Detect which cell encompasses the target text, then output its (X, Y) center coordinate. 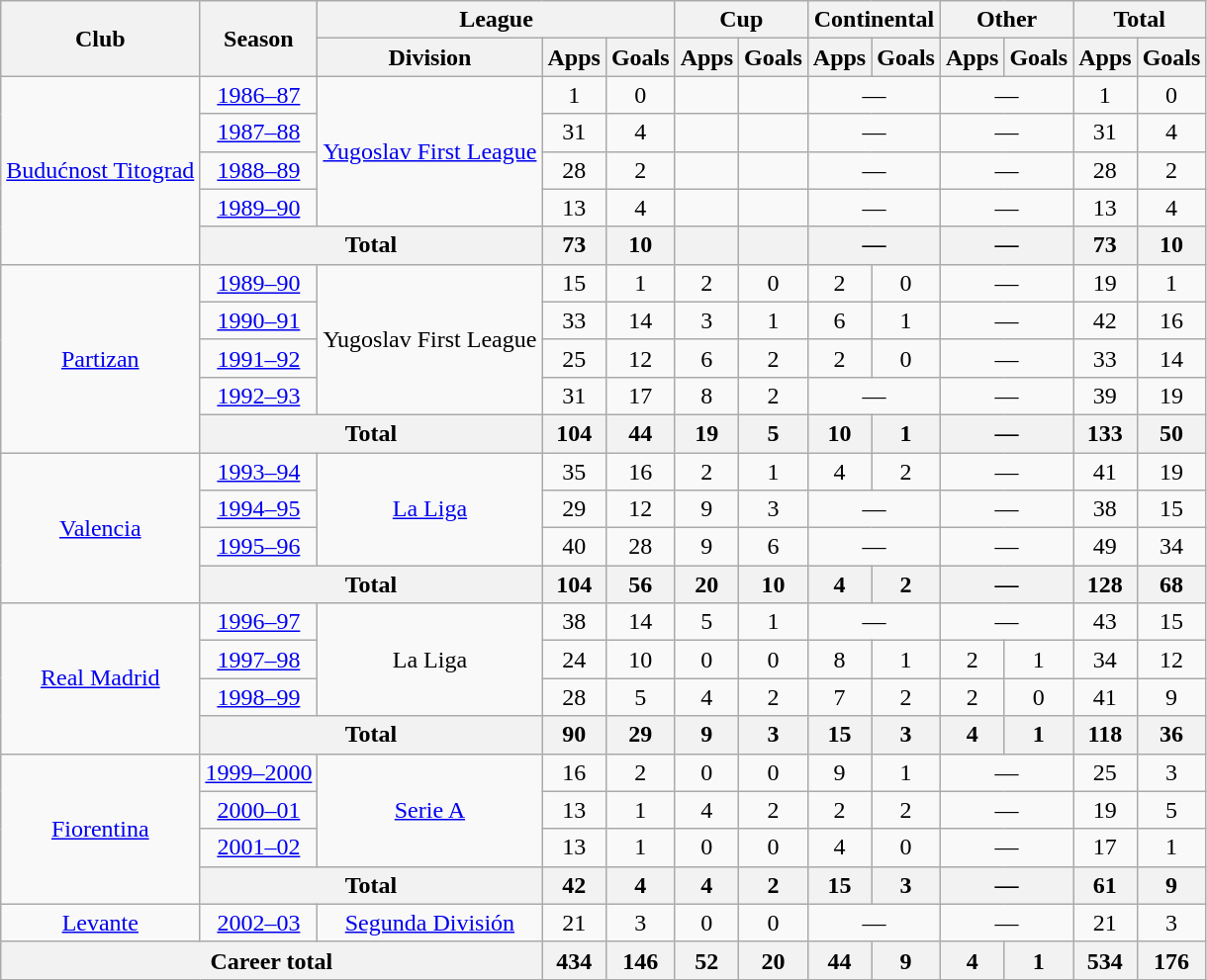
Fiorentina (101, 829)
146 (640, 960)
1990–91 (259, 320)
68 (1171, 584)
Serie A (429, 810)
Budućnost Titograd (101, 170)
Career total (271, 960)
2002–03 (259, 923)
61 (1105, 885)
1988–89 (259, 170)
Continental (874, 20)
1997–98 (259, 660)
Division (429, 57)
1996–97 (259, 622)
1999–2000 (259, 772)
Levante (101, 923)
Other (1006, 20)
128 (1105, 584)
1992–93 (259, 396)
Season (259, 39)
League (497, 20)
1987–88 (259, 133)
43 (1105, 622)
1995–96 (259, 547)
1991–92 (259, 358)
Segunda División (429, 923)
534 (1105, 960)
52 (706, 960)
24 (574, 660)
7 (839, 697)
56 (640, 584)
Valencia (101, 528)
1998–99 (259, 697)
90 (574, 735)
50 (1171, 433)
434 (574, 960)
176 (1171, 960)
36 (1171, 735)
40 (574, 547)
1993–94 (259, 472)
49 (1105, 547)
Cup (741, 20)
Club (101, 39)
1994–95 (259, 509)
39 (1105, 396)
Partizan (101, 358)
2001–02 (259, 847)
118 (1105, 735)
133 (1105, 433)
1986–87 (259, 95)
35 (574, 472)
Real Madrid (101, 678)
2000–01 (259, 810)
